Determine the (X, Y) coordinate at the center of the cell enclosing the given text.  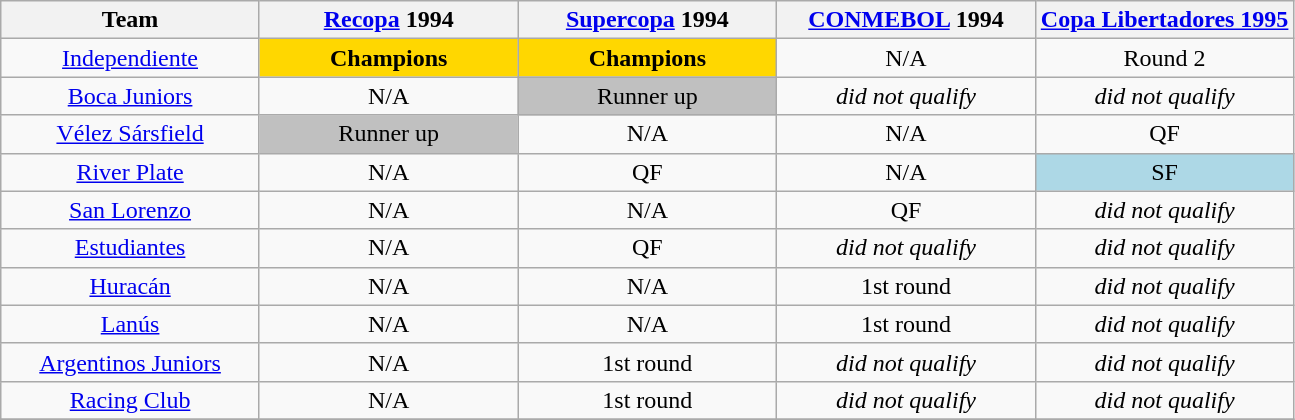
Estudiantes (130, 248)
Lanús (130, 324)
Racing Club (130, 400)
SF (1164, 172)
Argentinos Juniors (130, 362)
Recopa 1994 (388, 20)
Independiente (130, 58)
Round 2 (1164, 58)
Vélez Sársfield (130, 134)
Supercopa 1994 (648, 20)
San Lorenzo (130, 210)
Copa Libertadores 1995 (1164, 20)
River Plate (130, 172)
Team (130, 20)
CONMEBOL 1994 (906, 20)
Boca Juniors (130, 96)
Huracán (130, 286)
